Locate the cell with the specified text and output its (x, y) center coordinate. 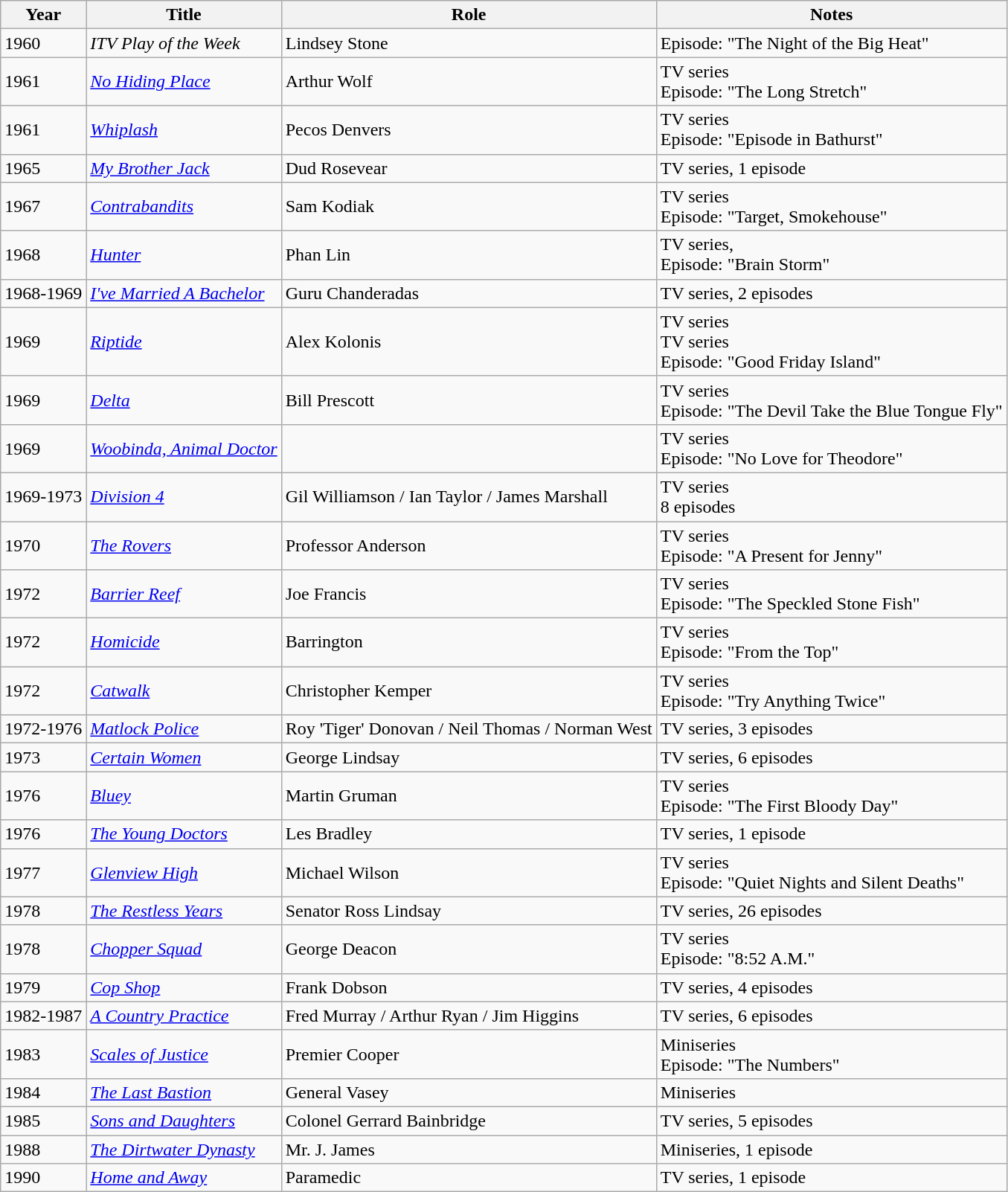
Hunter (184, 254)
1969-1973 (43, 497)
1973 (43, 757)
TV seriesEpisode: "From the Top" (832, 643)
TV seriesEpisode: "8:52 A.M." (832, 949)
Chopper Squad (184, 949)
My Brother Jack (184, 168)
MiniseriesEpisode: "The Numbers" (832, 1054)
Miniseries, 1 episode (832, 1150)
Catwalk (184, 690)
Year (43, 15)
Christopher Kemper (469, 690)
TV series, 26 episodes (832, 911)
Guru Chanderadas (469, 293)
Lindsey Stone (469, 43)
1977 (43, 872)
Alex Kolonis (469, 342)
TV seriesEpisode: "Try Anything Twice" (832, 690)
1990 (43, 1178)
TV seriesEpisode: "The Long Stretch" (832, 82)
TV seriesEpisode: "The Speckled Stone Fish" (832, 594)
Delta (184, 400)
The Last Bastion (184, 1092)
Les Bradley (469, 834)
TV seriesEpisode: "A Present for Jenny" (832, 545)
Title (184, 15)
Dud Rosevear (469, 168)
Gil Williamson / Ian Taylor / James Marshall (469, 497)
Phan Lin (469, 254)
Pecos Denvers (469, 129)
Miniseries (832, 1092)
I've Married A Bachelor (184, 293)
TV seriesEpisode: "Quiet Nights and Silent Deaths" (832, 872)
The Rovers (184, 545)
The Dirtwater Dynasty (184, 1150)
Notes (832, 15)
Paramedic (469, 1178)
Contrabandits (184, 207)
TV series Episode: "The First Bloody Day" (832, 796)
George Deacon (469, 949)
Frank Dobson (469, 987)
George Lindsay (469, 757)
TV seriesEpisode: "No Love for Theodore" (832, 448)
Professor Anderson (469, 545)
Episode: "The Night of the Big Heat" (832, 43)
TV series,Episode: "Brain Storm" (832, 254)
1970 (43, 545)
1968-1969 (43, 293)
Glenview High (184, 872)
1968 (43, 254)
Cop Shop (184, 987)
TV series, 2 episodes (832, 293)
ITV Play of the Week (184, 43)
Woobinda, Animal Doctor (184, 448)
A Country Practice (184, 1016)
1979 (43, 987)
TV seriesEpisode: "Episode in Bathurst" (832, 129)
The Restless Years (184, 911)
Mr. J. James (469, 1150)
Scales of Justice (184, 1054)
The Young Doctors (184, 834)
Michael Wilson (469, 872)
Division 4 (184, 497)
1960 (43, 43)
TV series, 5 episodes (832, 1121)
Barrington (469, 643)
Sam Kodiak (469, 207)
Riptide (184, 342)
Arthur Wolf (469, 82)
TV series8 episodes (832, 497)
TV seriesEpisode: "Target, Smokehouse" (832, 207)
1984 (43, 1092)
1988 (43, 1150)
1965 (43, 168)
Bill Prescott (469, 400)
Certain Women (184, 757)
Homicide (184, 643)
Bluey (184, 796)
Matlock Police (184, 729)
1983 (43, 1054)
TV series, 3 episodes (832, 729)
1972-1976 (43, 729)
Premier Cooper (469, 1054)
Sons and Daughters (184, 1121)
TV series, 4 episodes (832, 987)
Home and Away (184, 1178)
Barrier Reef (184, 594)
1985 (43, 1121)
Senator Ross Lindsay (469, 911)
Whiplash (184, 129)
General Vasey (469, 1092)
Fred Murray / Arthur Ryan / Jim Higgins (469, 1016)
Roy 'Tiger' Donovan / Neil Thomas / Norman West (469, 729)
Role (469, 15)
Joe Francis (469, 594)
1967 (43, 207)
Colonel Gerrard Bainbridge (469, 1121)
Martin Gruman (469, 796)
No Hiding Place (184, 82)
TV seriesTV seriesEpisode: "Good Friday Island" (832, 342)
TV seriesEpisode: "The Devil Take the Blue Tongue Fly" (832, 400)
1982-1987 (43, 1016)
